Detect which cell encompasses the target text, then output its (x, y) center coordinate. 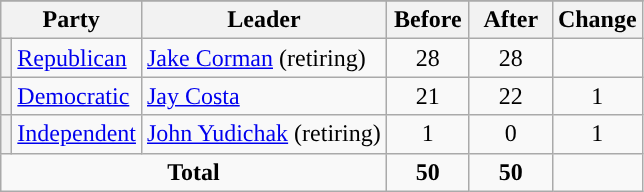
21 (428, 96)
Jay Costa (264, 96)
Democratic (77, 96)
John Yudichak (retiring) (264, 134)
0 (510, 134)
Party (72, 20)
Before (428, 20)
After (510, 20)
Change (597, 20)
Jake Corman (retiring) (264, 58)
22 (510, 96)
Independent (77, 134)
Republican (77, 58)
Total (194, 172)
Leader (264, 20)
